Find where the given text appears and provide that cell's center as (X, Y) coordinate. 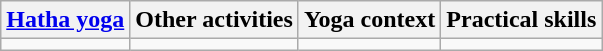
Yoga context (369, 20)
Practical skills (522, 20)
Other activities (214, 20)
Hatha yoga (66, 20)
